Capture the cell that displays the provided text and extract its (X, Y) central coordinate. 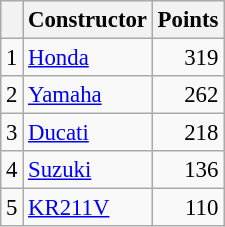
4 (12, 170)
3 (12, 133)
1 (12, 58)
Points (188, 20)
Honda (88, 58)
5 (12, 208)
Yamaha (88, 95)
110 (188, 208)
Ducati (88, 133)
KR211V (88, 208)
Suzuki (88, 170)
319 (188, 58)
262 (188, 95)
136 (188, 170)
Constructor (88, 20)
2 (12, 95)
218 (188, 133)
